Detect which cell encompasses the target text, then output its (x, y) center coordinate. 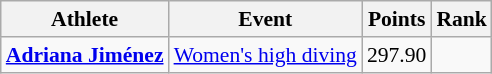
Adriana Jiménez (85, 55)
Athlete (85, 19)
Rank (462, 19)
Points (396, 19)
Women's high diving (266, 55)
Event (266, 19)
297.90 (396, 55)
